Provide the (X, Y) coordinate of the cell's center where the given text is located.  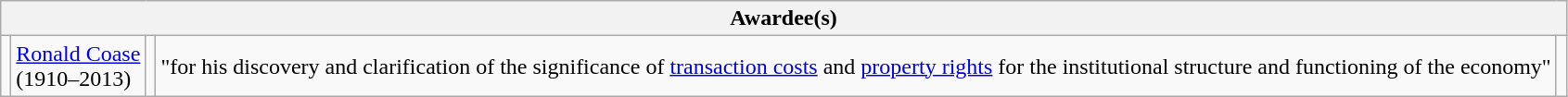
Ronald Coase(1910–2013) (78, 67)
Awardee(s) (784, 18)
